Return (x, y) of the center of cell containing provided text 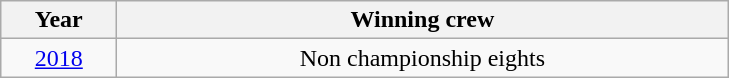
Non championship eights (422, 58)
Year (59, 20)
Winning crew (422, 20)
2018 (59, 58)
